Return the (x, y) coordinate for the center point of the cell that contains the specified text.  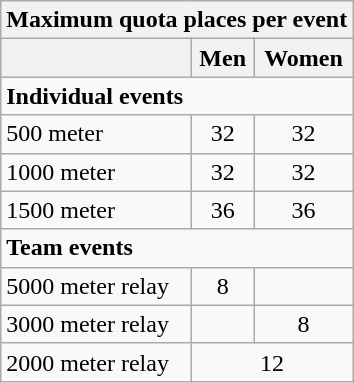
Individual events (177, 96)
3000 meter relay (96, 324)
Men (222, 58)
Maximum quota places per event (177, 20)
1000 meter (96, 172)
5000 meter relay (96, 286)
1500 meter (96, 210)
Team events (177, 248)
2000 meter relay (96, 362)
12 (272, 362)
Women (303, 58)
500 meter (96, 134)
